From the cell containing the given text, extract its center point as [X, Y] coordinate. 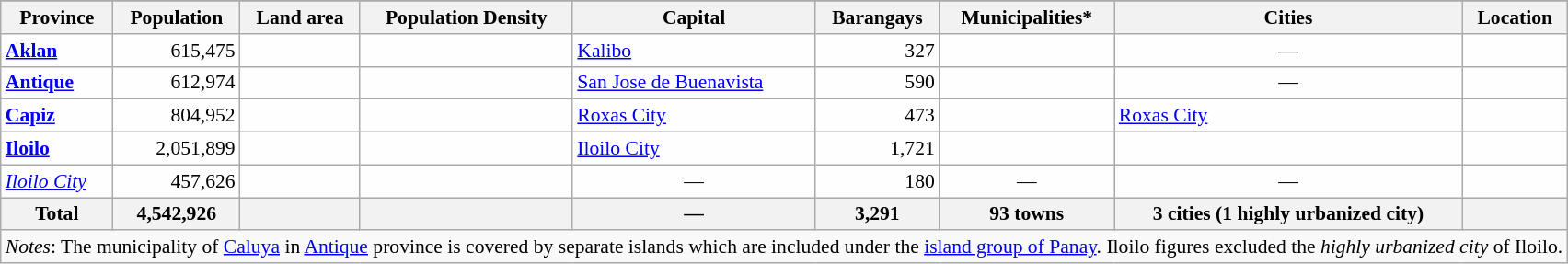
Capital [694, 17]
3 cities (1 highly urbanized city) [1288, 214]
615,475 [177, 51]
Aklan [57, 51]
1,721 [878, 149]
590 [878, 83]
473 [878, 116]
Barangays [878, 17]
Population [177, 17]
Location [1515, 17]
Antique [57, 83]
3,291 [878, 214]
4,542,926 [177, 214]
327 [878, 51]
804,952 [177, 116]
180 [878, 181]
Kalibo [694, 51]
Capiz [57, 116]
Land area [300, 17]
Cities [1288, 17]
612,974 [177, 83]
Iloilo [57, 149]
457,626 [177, 181]
93 towns [1027, 214]
2,051,899 [177, 149]
San Jose de Buenavista [694, 83]
Population Density [466, 17]
Province [57, 17]
Municipalities* [1027, 17]
Total [57, 214]
